Find where the given text appears and provide that cell's center as (X, Y) coordinate. 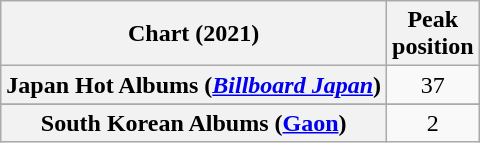
Peakposition (433, 34)
Japan Hot Albums (Billboard Japan) (194, 85)
37 (433, 85)
South Korean Albums (Gaon) (194, 123)
2 (433, 123)
Chart (2021) (194, 34)
